Locate the cell with the specified text and output its [X, Y] center coordinate. 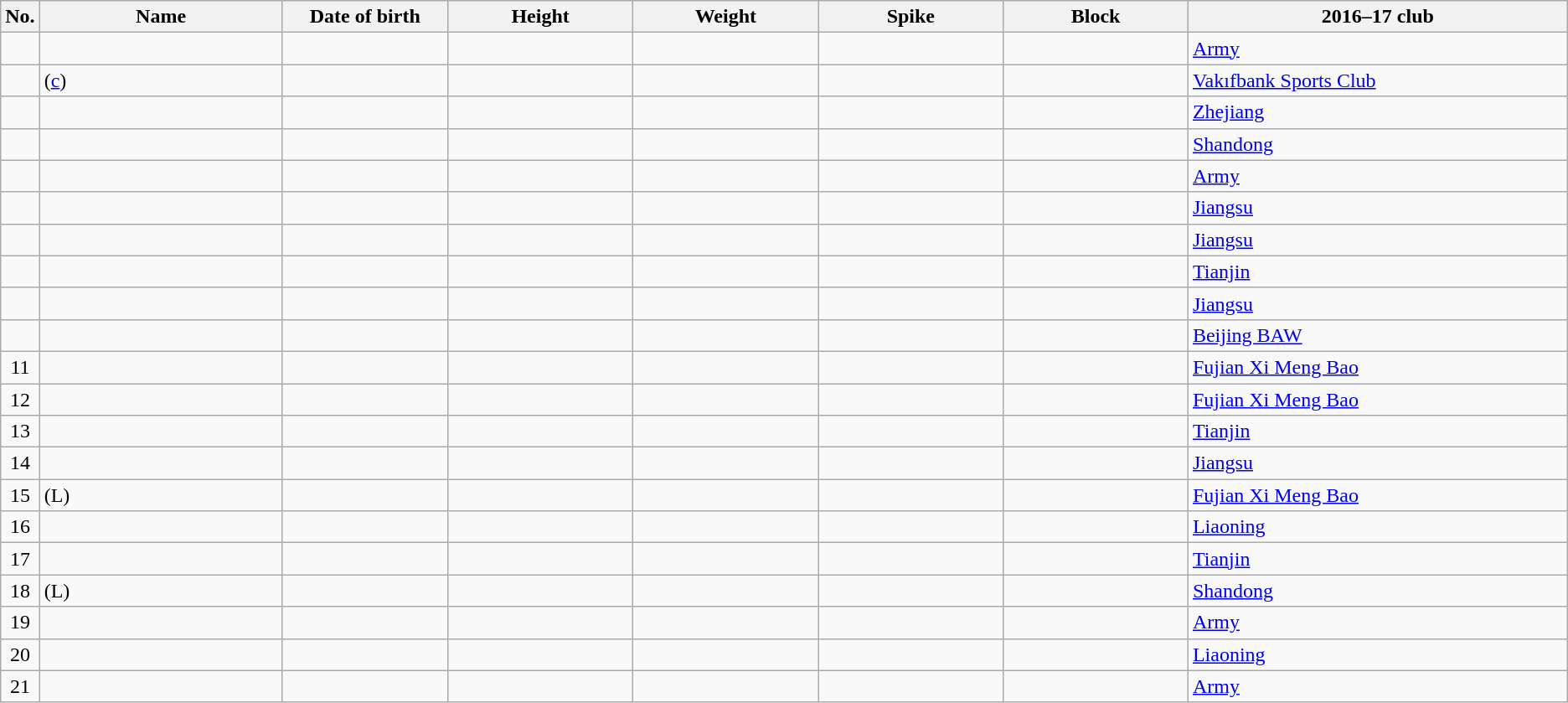
Date of birth [365, 17]
(c) [161, 80]
2016–17 club [1377, 17]
Block [1096, 17]
Height [539, 17]
14 [20, 463]
Spike [911, 17]
Name [161, 17]
17 [20, 559]
Beijing BAW [1377, 335]
12 [20, 400]
13 [20, 432]
Vakıfbank Sports Club [1377, 80]
No. [20, 17]
20 [20, 654]
21 [20, 686]
19 [20, 623]
15 [20, 495]
11 [20, 367]
18 [20, 591]
Zhejiang [1377, 112]
Weight [725, 17]
16 [20, 527]
